From the cell containing the given text, extract its center point as (X, Y) coordinate. 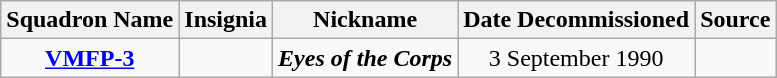
Squadron Name (90, 20)
Insignia (226, 20)
VMFP-3 (90, 58)
3 September 1990 (576, 58)
Nickname (366, 20)
Source (736, 20)
Eyes of the Corps (366, 58)
Date Decommissioned (576, 20)
